Provide the [X, Y] coordinate of the cell's center where the given text is located.  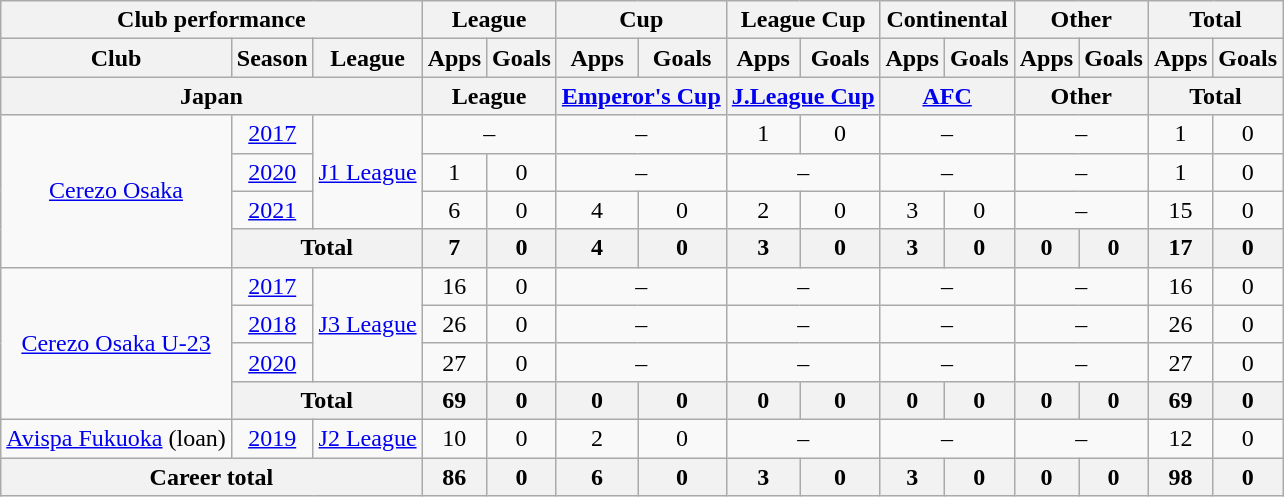
Continental [947, 20]
J3 League [368, 324]
12 [1180, 438]
Avispa Fukuoka (loan) [116, 438]
AFC [947, 96]
Japan [212, 96]
Career total [212, 477]
2018 [272, 324]
98 [1180, 477]
Cerezo Osaka [116, 191]
J.League Cup [803, 96]
Cup [641, 20]
7 [454, 248]
Emperor's Cup [641, 96]
86 [454, 477]
J2 League [368, 438]
League Cup [803, 20]
Season [272, 58]
2021 [272, 210]
10 [454, 438]
Cerezo Osaka U-23 [116, 343]
J1 League [368, 172]
Club [116, 58]
2019 [272, 438]
15 [1180, 210]
17 [1180, 248]
Club performance [212, 20]
